Determine the (x, y) coordinate at the center of the cell enclosing the given text.  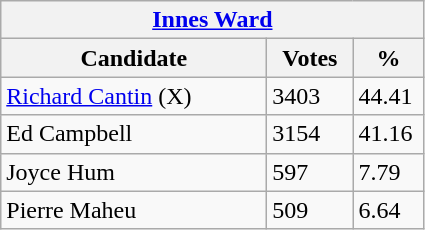
Richard Cantin (X) (134, 96)
597 (310, 172)
Innes Ward (212, 20)
Pierre Maheu (134, 210)
Candidate (134, 58)
41.16 (388, 134)
7.79 (388, 172)
44.41 (388, 96)
Votes (310, 58)
Joyce Hum (134, 172)
3154 (310, 134)
% (388, 58)
509 (310, 210)
Ed Campbell (134, 134)
3403 (310, 96)
6.64 (388, 210)
